Scan for the cell matching the given text and deliver its [x, y] coordinate at center. 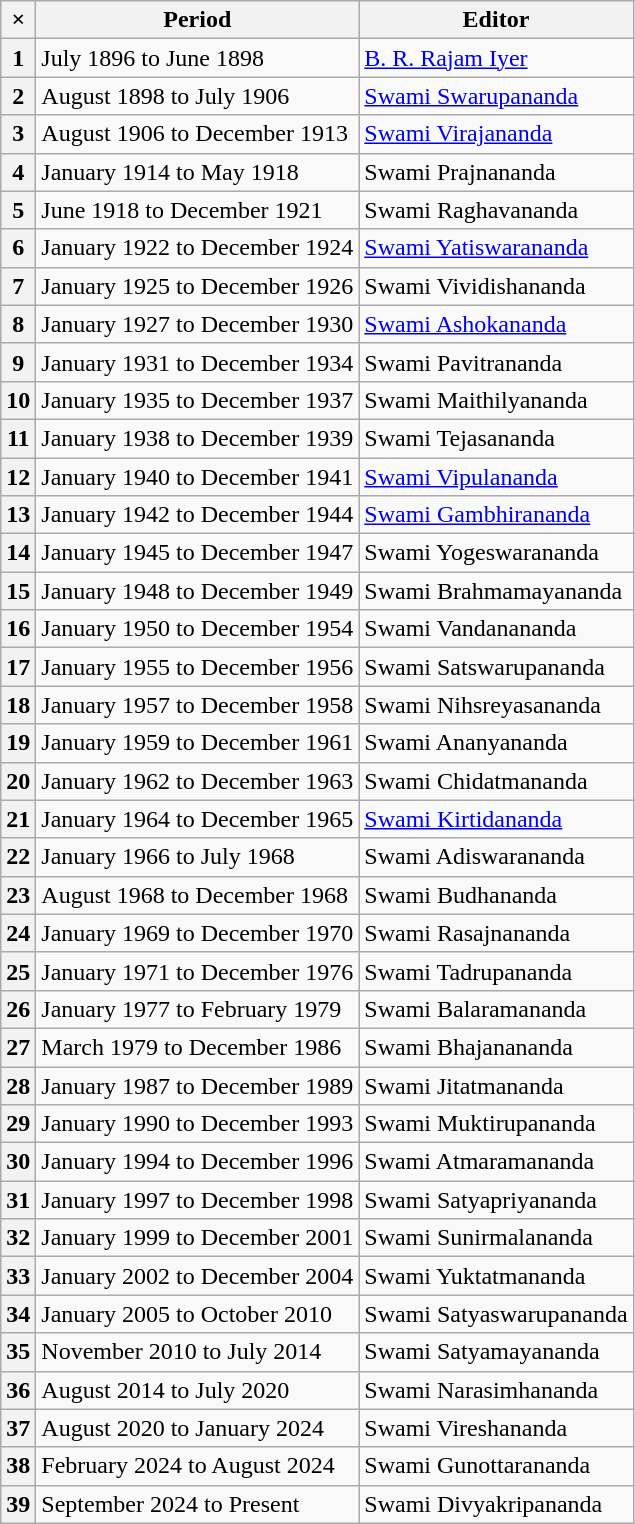
Swami Vipulananda [496, 477]
Swami Satyaswarupananda [496, 1314]
28 [18, 1085]
January 1997 to December 1998 [198, 1200]
30 [18, 1162]
17 [18, 667]
× [18, 20]
Swami Satswarupananda [496, 667]
January 1971 to December 1976 [198, 971]
Swami Swarupananda [496, 96]
25 [18, 971]
January 1942 to December 1944 [198, 515]
32 [18, 1238]
Swami Yatiswarananda [496, 248]
6 [18, 248]
Swami Tadrupananda [496, 971]
Swami Vividishananda [496, 286]
January 1948 to December 1949 [198, 591]
August 2020 to January 2024 [198, 1428]
January 1927 to December 1930 [198, 324]
Swami Maithilyananda [496, 400]
35 [18, 1352]
November 2010 to July 2014 [198, 1352]
Swami Ashokananda [496, 324]
January 2002 to December 2004 [198, 1276]
January 1987 to December 1989 [198, 1085]
January 1938 to December 1939 [198, 438]
B. R. Rajam Iyer [496, 58]
Swami Ananyananda [496, 743]
21 [18, 819]
July 1896 to June 1898 [198, 58]
9 [18, 362]
Swami Adiswarananda [496, 857]
4 [18, 172]
Swami Yogeswarananda [496, 553]
January 1977 to February 1979 [198, 1009]
Swami Jitatmananda [496, 1085]
7 [18, 286]
8 [18, 324]
13 [18, 515]
3 [18, 134]
Editor [496, 20]
Swami Brahmamayananda [496, 591]
27 [18, 1047]
Swami Vireshananda [496, 1428]
January 1950 to December 1954 [198, 629]
39 [18, 1504]
24 [18, 933]
January 1945 to December 1947 [198, 553]
12 [18, 477]
37 [18, 1428]
Swami Bhajanananda [496, 1047]
18 [18, 705]
Swami Pavitrananda [496, 362]
11 [18, 438]
September 2024 to Present [198, 1504]
15 [18, 591]
June 1918 to December 1921 [198, 210]
Swami Virajananda [496, 134]
19 [18, 743]
January 1999 to December 2001 [198, 1238]
January 1940 to December 1941 [198, 477]
Swami Rasajnananda [496, 933]
January 1935 to December 1937 [198, 400]
Swami Muktirupananda [496, 1124]
Swami Balaramananda [496, 1009]
January 1962 to December 1963 [198, 781]
January 1955 to December 1956 [198, 667]
33 [18, 1276]
January 1922 to December 1924 [198, 248]
14 [18, 553]
Swami Atmaramananda [496, 1162]
Swami Budhananda [496, 895]
Period [198, 20]
Swami Satyamayananda [496, 1352]
10 [18, 400]
34 [18, 1314]
Swami Sunirmalananda [496, 1238]
16 [18, 629]
January 1990 to December 1993 [198, 1124]
2 [18, 96]
5 [18, 210]
Swami Satyapriyananda [496, 1200]
August 1906 to December 1913 [198, 134]
Swami Divyakripananda [496, 1504]
Swami Prajnananda [496, 172]
1 [18, 58]
August 2014 to July 2020 [198, 1390]
January 1964 to December 1965 [198, 819]
January 1994 to December 1996 [198, 1162]
January 1959 to December 1961 [198, 743]
31 [18, 1200]
January 1925 to December 1926 [198, 286]
Swami Narasimhananda [496, 1390]
January 1914 to May 1918 [198, 172]
Swami Yuktatmananda [496, 1276]
August 1898 to July 1906 [198, 96]
36 [18, 1390]
Swami Nihsreyasananda [496, 705]
Swami Raghavananda [496, 210]
January 1957 to December 1958 [198, 705]
March 1979 to December 1986 [198, 1047]
38 [18, 1466]
Swami Chidatmananda [496, 781]
January 1966 to July 1968 [198, 857]
January 2005 to October 2010 [198, 1314]
February 2024 to August 2024 [198, 1466]
Swami Kirtidananda [496, 819]
20 [18, 781]
29 [18, 1124]
August 1968 to December 1968 [198, 895]
22 [18, 857]
Swami Gambhirananda [496, 515]
Swami Vandanananda [496, 629]
Swami Gunottarananda [496, 1466]
Swami Tejasananda [496, 438]
January 1969 to December 1970 [198, 933]
January 1931 to December 1934 [198, 362]
26 [18, 1009]
23 [18, 895]
